Scan for the cell matching the given text and deliver its (x, y) coordinate at center. 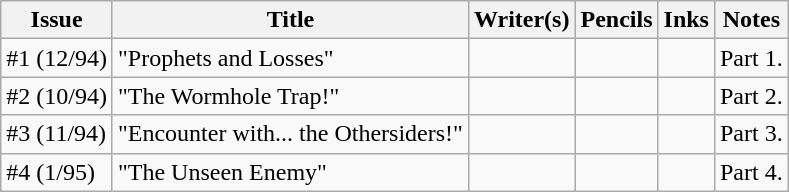
"The Unseen Enemy" (290, 172)
Inks (686, 20)
"Encounter with... the Othersiders!" (290, 134)
Issue (57, 20)
#2 (10/94) (57, 96)
#4 (1/95) (57, 172)
Title (290, 20)
Part 4. (751, 172)
Part 3. (751, 134)
#1 (12/94) (57, 58)
#3 (11/94) (57, 134)
Part 2. (751, 96)
Notes (751, 20)
Part 1. (751, 58)
Pencils (616, 20)
"The Wormhole Trap!" (290, 96)
"Prophets and Losses" (290, 58)
Writer(s) (522, 20)
